Find where the given text appears and provide that cell's center as [X, Y] coordinate. 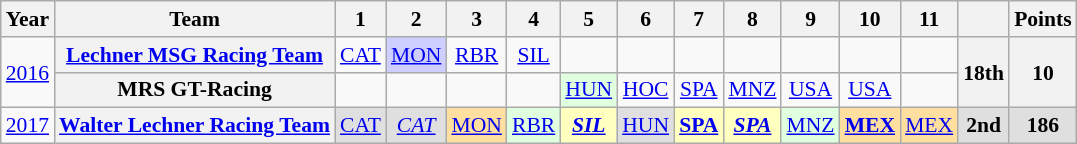
9 [810, 19]
5 [588, 19]
11 [929, 19]
2016 [28, 72]
4 [534, 19]
MRS GT-Racing [194, 90]
3 [476, 19]
Year [28, 19]
Walter Lechner Racing Team [194, 126]
2 [416, 19]
18th [984, 72]
Team [194, 19]
2nd [984, 126]
186 [1043, 126]
7 [698, 19]
6 [646, 19]
1 [360, 19]
HOC [646, 90]
Points [1043, 19]
2017 [28, 126]
8 [752, 19]
Lechner MSG Racing Team [194, 55]
